For the text-containing cell, return its midpoint in (X, Y) coordinate format. 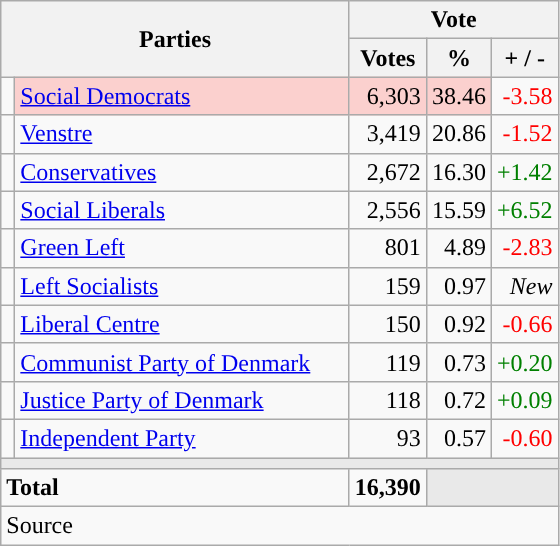
150 (388, 324)
Liberal Centre (182, 324)
0.97 (458, 286)
-0.60 (524, 438)
Conservatives (182, 172)
38.46 (458, 96)
93 (388, 438)
% (458, 58)
0.73 (458, 362)
+6.52 (524, 210)
119 (388, 362)
Independent Party (182, 438)
-2.83 (524, 248)
4.89 (458, 248)
-1.52 (524, 134)
0.72 (458, 400)
-3.58 (524, 96)
Venstre (182, 134)
New (524, 286)
Total (176, 488)
2,672 (388, 172)
Green Left (182, 248)
Vote (454, 20)
+1.42 (524, 172)
Votes (388, 58)
20.86 (458, 134)
+0.09 (524, 400)
0.92 (458, 324)
Parties (176, 39)
16,390 (388, 488)
159 (388, 286)
118 (388, 400)
Social Democrats (182, 96)
0.57 (458, 438)
16.30 (458, 172)
801 (388, 248)
Communist Party of Denmark (182, 362)
Justice Party of Denmark (182, 400)
3,419 (388, 134)
Left Socialists (182, 286)
-0.66 (524, 324)
+ / - (524, 58)
6,303 (388, 96)
15.59 (458, 210)
Social Liberals (182, 210)
Source (280, 526)
2,556 (388, 210)
+0.20 (524, 362)
